Return the (x, y) coordinate for the center point of the cell that contains the specified text.  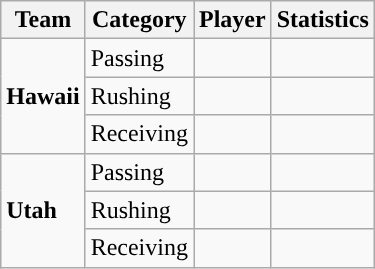
Player (233, 20)
Team (43, 20)
Statistics (322, 20)
Utah (43, 210)
Category (139, 20)
Hawaii (43, 96)
